Search for the cell housing the specified text and yield its (x, y) center coordinate. 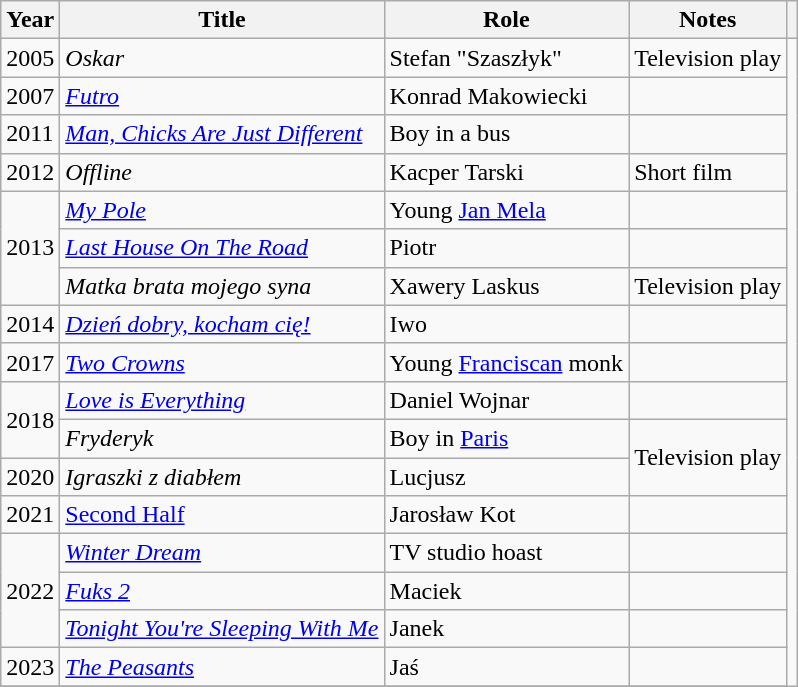
Love is Everything (222, 400)
Year (30, 20)
Man, Chicks Are Just Different (222, 134)
Oskar (222, 58)
Kacper Tarski (506, 172)
2011 (30, 134)
2023 (30, 667)
Iwo (506, 324)
My Pole (222, 210)
2021 (30, 515)
Jarosław Kot (506, 515)
Second Half (222, 515)
2012 (30, 172)
Short film (708, 172)
Offline (222, 172)
Last House On The Road (222, 248)
Lucjusz (506, 477)
The Peasants (222, 667)
TV studio hoast (506, 553)
Young Franciscan monk (506, 362)
Boy in a bus (506, 134)
Daniel Wojnar (506, 400)
Dzień dobry, kocham cię! (222, 324)
Konrad Makowiecki (506, 96)
Xawery Laskus (506, 286)
Janek (506, 629)
Title (222, 20)
Stefan "Szaszłyk" (506, 58)
Matka brata mojego syna (222, 286)
Notes (708, 20)
Jaś (506, 667)
Futro (222, 96)
2020 (30, 477)
2014 (30, 324)
Piotr (506, 248)
Role (506, 20)
Tonight You're Sleeping With Me (222, 629)
Boy in Paris (506, 438)
2017 (30, 362)
2007 (30, 96)
Winter Dream (222, 553)
Igraszki z diabłem (222, 477)
2005 (30, 58)
Young Jan Mela (506, 210)
2013 (30, 248)
Fuks 2 (222, 591)
Fryderyk (222, 438)
2018 (30, 419)
2022 (30, 591)
Two Crowns (222, 362)
Maciek (506, 591)
